Provide the (X, Y) coordinate of the cell's center where the given text is located.  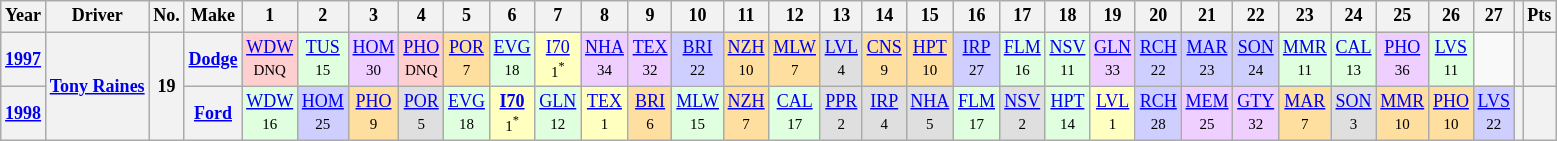
10 (698, 16)
27 (1494, 16)
26 (1452, 16)
1997 (24, 59)
MLW15 (698, 113)
25 (1402, 16)
Pts (1540, 16)
NZH7 (746, 113)
NHA5 (930, 113)
PHO9 (374, 113)
2 (322, 16)
TUS15 (322, 59)
No. (166, 16)
HPT10 (930, 59)
Year (24, 16)
16 (977, 16)
6 (512, 16)
17 (1022, 16)
18 (1068, 16)
13 (841, 16)
TEX32 (650, 59)
FLM17 (977, 113)
Ford (213, 113)
1 (270, 16)
RCH28 (1158, 113)
CNS9 (884, 59)
22 (1256, 16)
MLW7 (794, 59)
9 (650, 16)
GLN33 (1113, 59)
NSV11 (1068, 59)
23 (1306, 16)
1998 (24, 113)
GLN12 (558, 113)
11 (746, 16)
14 (884, 16)
RCH22 (1158, 59)
POR7 (467, 59)
Dodge (213, 59)
20 (1158, 16)
HOM30 (374, 59)
LVL1 (1113, 113)
IRP4 (884, 113)
TEX1 (605, 113)
BRI22 (698, 59)
7 (558, 16)
MEM25 (1207, 113)
15 (930, 16)
HOM25 (322, 113)
IRP27 (977, 59)
21 (1207, 16)
LVL4 (841, 59)
5 (467, 16)
LVS22 (1494, 113)
PHO36 (1402, 59)
24 (1354, 16)
WDWDNQ (270, 59)
MAR7 (1306, 113)
FLM16 (1022, 59)
WDW16 (270, 113)
8 (605, 16)
POR5 (422, 113)
MMR11 (1306, 59)
PPR2 (841, 113)
SON3 (1354, 113)
SON24 (1256, 59)
GTY32 (1256, 113)
PHODNQ (422, 59)
Make (213, 16)
PHO10 (1452, 113)
MAR23 (1207, 59)
3 (374, 16)
4 (422, 16)
LVS11 (1452, 59)
MMR10 (1402, 113)
NZH10 (746, 59)
NSV2 (1022, 113)
NHA34 (605, 59)
HPT14 (1068, 113)
Tony Raines (97, 86)
CAL13 (1354, 59)
CAL17 (794, 113)
BRI6 (650, 113)
Driver (97, 16)
12 (794, 16)
